Identify which cell holds the provided text, then report its [x, y] central coordinate. 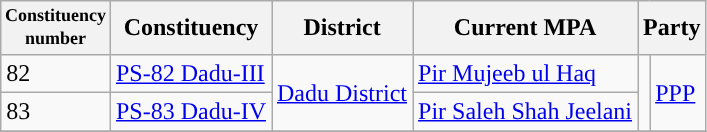
Current MPA [526, 28]
83 [56, 111]
District [342, 28]
Pir Mujeeb ul Haq [526, 73]
Pir Saleh Shah Jeelani [526, 111]
Constituency [190, 28]
PPP [678, 92]
PS-82 Dadu-III [190, 73]
Constituency number [56, 28]
82 [56, 73]
PS-83 Dadu-IV [190, 111]
Dadu District [342, 92]
Party [672, 28]
